Determine the (x, y) coordinate at the center of the cell enclosing the given text.  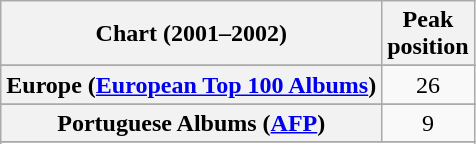
Europe (European Top 100 Albums) (192, 85)
9 (428, 123)
Portuguese Albums (AFP) (192, 123)
26 (428, 85)
Peakposition (428, 34)
Chart (2001–2002) (192, 34)
